Return (X, Y) of the center of cell containing provided text 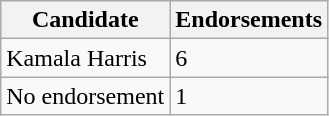
Kamala Harris (86, 58)
No endorsement (86, 96)
Endorsements (249, 20)
1 (249, 96)
6 (249, 58)
Candidate (86, 20)
